Search for the cell housing the specified text and yield its (x, y) center coordinate. 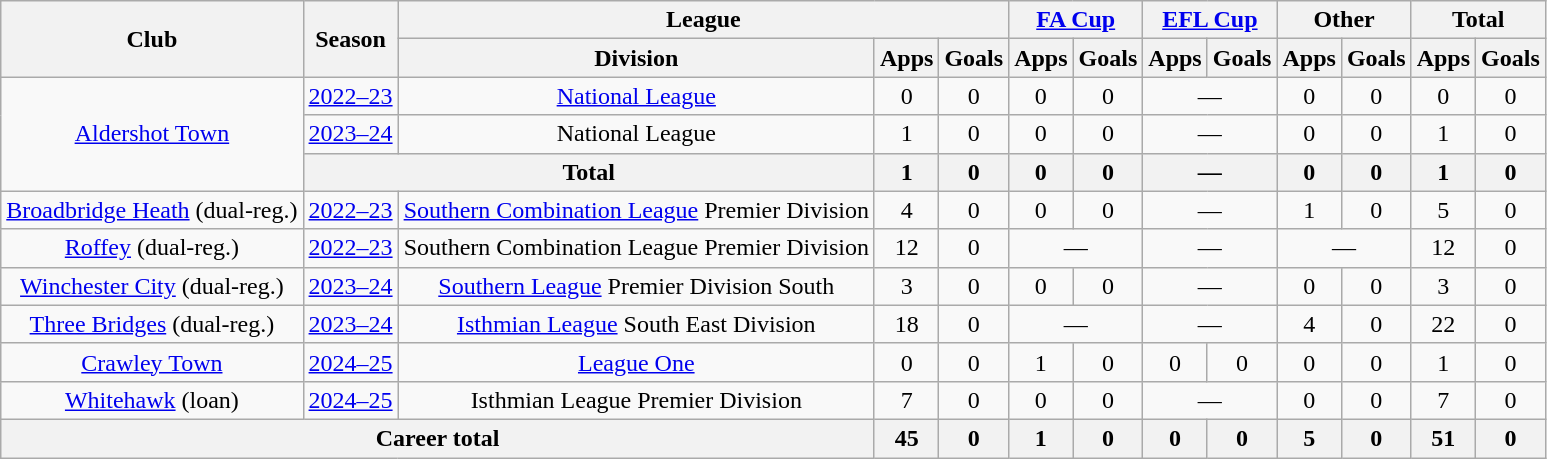
Winchester City (dual-reg.) (152, 286)
Isthmian League Premier Division (636, 400)
League (703, 20)
Club (152, 39)
Southern League Premier Division South (636, 286)
Season (350, 39)
Career total (438, 438)
Isthmian League South East Division (636, 324)
Roffey (dual-reg.) (152, 248)
Three Bridges (dual-reg.) (152, 324)
EFL Cup (1210, 20)
Whitehawk (loan) (152, 400)
51 (1443, 438)
Broadbridge Heath (dual-reg.) (152, 210)
45 (906, 438)
22 (1443, 324)
18 (906, 324)
League One (636, 362)
FA Cup (1076, 20)
Crawley Town (152, 362)
Other (1344, 20)
Division (636, 58)
Aldershot Town (152, 134)
